From the cell containing the given text, extract its center point as (x, y) coordinate. 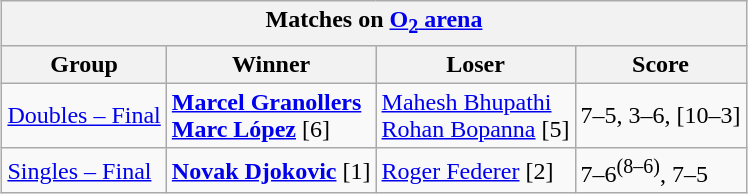
Winner (271, 64)
Roger Federer [2] (476, 170)
Score (660, 64)
7–5, 3–6, [10–3] (660, 116)
Novak Djokovic [1] (271, 170)
Matches on O2 arena (374, 23)
Mahesh Bhupathi Rohan Bopanna [5] (476, 116)
Singles – Final (84, 170)
Doubles – Final (84, 116)
Marcel Granollers Marc López [6] (271, 116)
7–6(8–6), 7–5 (660, 170)
Group (84, 64)
Loser (476, 64)
